Pinpoint the cell where the given text exists, returning its [X, Y] midpoint coordinate. 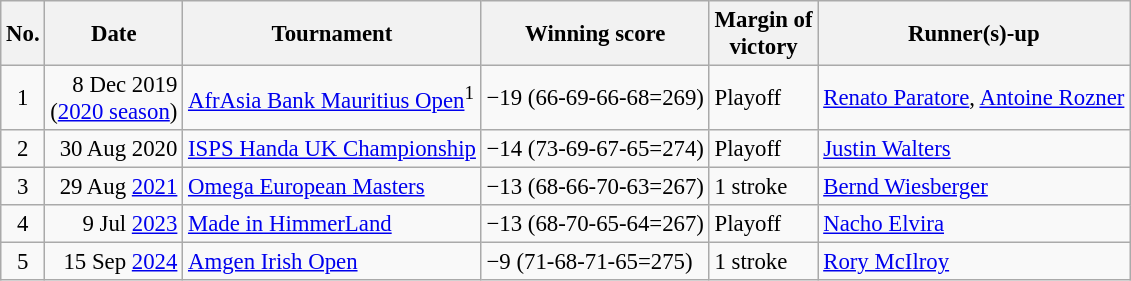
Margin ofvictory [764, 34]
Tournament [332, 34]
−19 (66-69-66-68=269) [595, 98]
5 [23, 262]
ISPS Handa UK Championship [332, 149]
4 [23, 224]
Bernd Wiesberger [974, 187]
−9 (71-68-71-65=275) [595, 262]
29 Aug 2021 [114, 187]
9 Jul 2023 [114, 224]
Nacho Elvira [974, 224]
Rory McIlroy [974, 262]
No. [23, 34]
1 [23, 98]
Winning score [595, 34]
−13 (68-70-65-64=267) [595, 224]
−13 (68-66-70-63=267) [595, 187]
Renato Paratore, Antoine Rozner [974, 98]
30 Aug 2020 [114, 149]
Runner(s)-up [974, 34]
Justin Walters [974, 149]
Date [114, 34]
8 Dec 2019(2020 season) [114, 98]
15 Sep 2024 [114, 262]
Amgen Irish Open [332, 262]
3 [23, 187]
2 [23, 149]
Omega European Masters [332, 187]
Made in HimmerLand [332, 224]
−14 (73-69-67-65=274) [595, 149]
AfrAsia Bank Mauritius Open1 [332, 98]
